Pinpoint the cell where the given text exists, returning its (X, Y) midpoint coordinate. 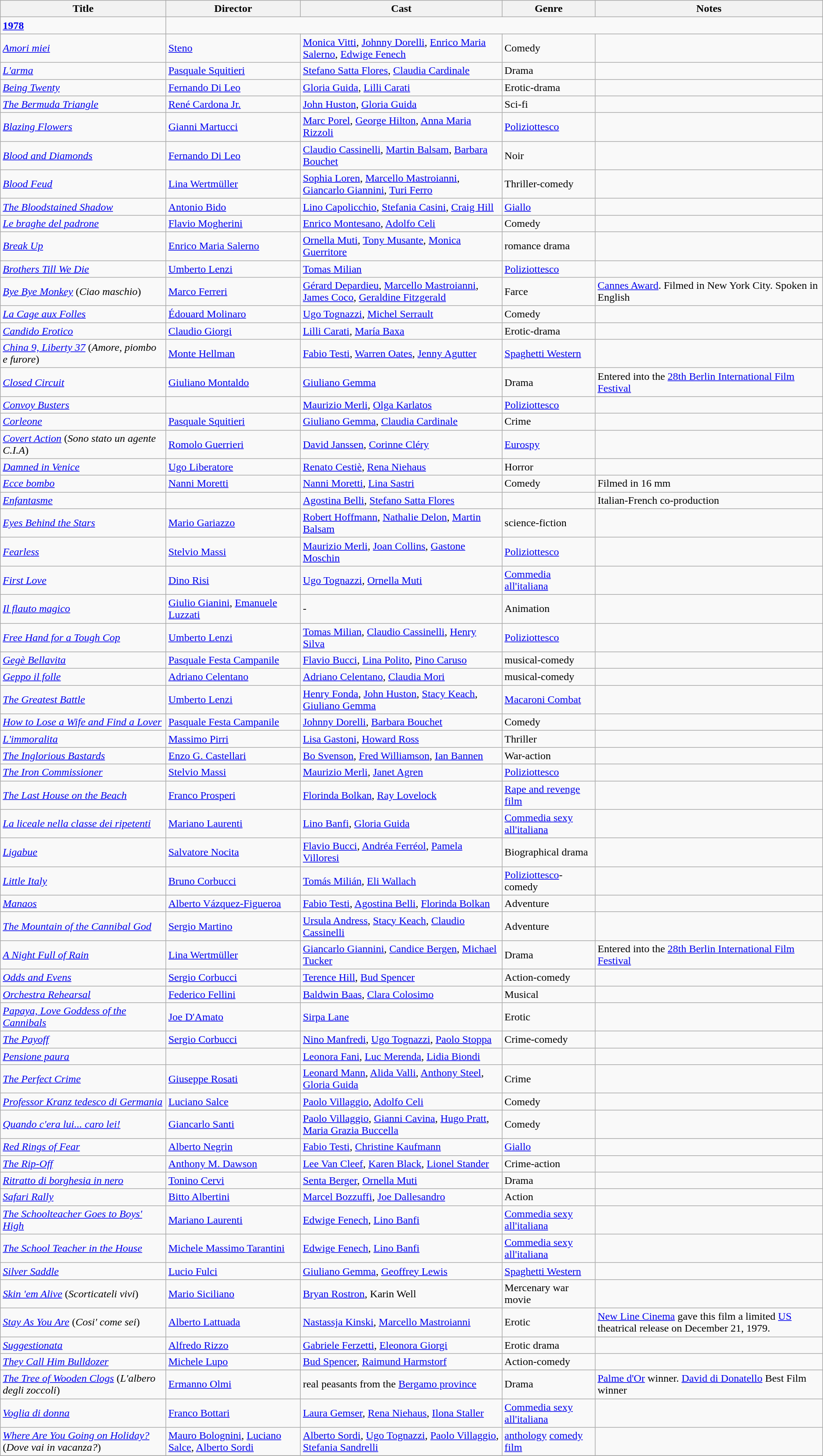
Tonino Cervi (233, 1180)
Where Are You Going on Holiday? (Dove vai in vacanza?) (84, 1442)
Giulio Gianini, Emanuele Luzzati (233, 608)
Director (233, 9)
Bo Svenson, Fred Williamson, Ian Bannen (401, 756)
Lucio Fulci (233, 1271)
Red Rings of Fear (84, 1147)
Monte Hellman (233, 353)
Joe D'Amato (233, 1017)
Blood Feud (84, 184)
Odds and Evens (84, 977)
Adriano Celentano, Claudia Mori (401, 677)
Lino Capolicchio, Stefania Casini, Craig Hill (401, 207)
Nastassja Kinski, Marcello Mastroianni (401, 1322)
Ornella Muti, Tony Musante, Monica Guerritore (401, 246)
Flavio Mogherini (233, 223)
Tomás Milián, Eli Wallach (401, 881)
Ritratto di borghesia in nero (84, 1180)
L'arma (84, 71)
Johnny Dorelli, Barbara Bouchet (401, 722)
Genre (549, 9)
Giuseppe Rosati (233, 1079)
The Bermuda Triangle (84, 104)
Suggestionata (84, 1345)
Stefano Satta Flores, Claudia Cardinale (401, 71)
Professor Kranz tedesco di Germania (84, 1102)
Sci-fi (549, 104)
Enrico Maria Salerno (233, 246)
Maurizio Merli, Joan Collins, Gastone Moschin (401, 551)
Nanni Moretti (233, 484)
Geppo il folle (84, 677)
Mercenary war movie (549, 1293)
Il flauto magico (84, 608)
War-action (549, 756)
Paolo Villaggio, Adolfo Celi (401, 1102)
The Mountain of the Cannibal God (84, 926)
Rape and revenge film (549, 795)
Maurizio Merli, Janet Agren (401, 772)
Closed Circuit (84, 382)
Monica Vitti, Johnny Dorelli, Enrico Maria Salerno, Edwige Fenech (401, 48)
Italian-French co-production (709, 500)
Gloria Guida, Lilli Carati (401, 87)
Commedia all'italiana (549, 580)
Robert Hoffmann, Nathalie Delon, Martin Balsam (401, 523)
Fabio Testi, Warren Oates, Jenny Agutter (401, 353)
Horror (549, 467)
Covert Action (Sono stato un agente C.I.A) (84, 444)
Giuliano Gemma (401, 382)
Giuliano Gemma, Geoffrey Lewis (401, 1271)
Alberto Sordi, Ugo Tognazzi, Paolo Villaggio, Stefania Sandrelli (401, 1442)
Luciano Salce (233, 1102)
Sergio Martino (233, 926)
Adriano Celentano (233, 677)
Renato Cestiè, Rena Niehaus (401, 467)
Alberto Negrin (233, 1147)
Ursula Andress, Stacy Keach, Claudio Cassinelli (401, 926)
Bryan Rostron, Karin Well (401, 1293)
anthology comedy film (549, 1442)
Sirpa Lane (401, 1017)
Filmed in 16 mm (709, 484)
Convoy Busters (84, 405)
Tomas Milian (401, 269)
Ugo Tognazzi, Ornella Muti (401, 580)
The Greatest Battle (84, 700)
Eurospy (549, 444)
Florinda Bolkan, Ray Lovelock (401, 795)
Poliziottesco-comedy (549, 881)
Ermanno Olmi (233, 1385)
The Last House on the Beach (84, 795)
Henry Fonda, John Huston, Stacy Keach, Giuliano Gemma (401, 700)
Gabriele Ferzetti, Eleonora Giorgi (401, 1345)
Voglia di donna (84, 1413)
Enfantasme (84, 500)
Bye Bye Monkey (Ciao maschio) (84, 292)
Federico Fellini (233, 994)
Mario Siciliano (233, 1293)
Steno (233, 48)
Terence Hill, Bud Spencer (401, 977)
Papaya, Love Goddess of the Cannibals (84, 1017)
The Inglorious Bastards (84, 756)
Break Up (84, 246)
Giancarlo Giannini, Candice Bergen, Michael Tucker (401, 955)
The Bloodstained Shadow (84, 207)
The Tree of Wooden Clogs (L'albero degli zoccoli) (84, 1385)
Biographical drama (549, 852)
Maurizio Merli, Olga Karlatos (401, 405)
Erotic drama (549, 1345)
Cast (401, 9)
Blood and Diamonds (84, 156)
Massimo Pirri (233, 739)
Blazing Flowers (84, 127)
Giuliano Montaldo (233, 382)
Eyes Behind the Stars (84, 523)
Nino Manfredi, Ugo Tognazzi, Paolo Stoppa (401, 1040)
Dino Risi (233, 580)
Alberto Lattuada (233, 1322)
Mario Gariazzo (233, 523)
Ugo Liberatore (233, 467)
The Perfect Crime (84, 1079)
Crime-comedy (549, 1040)
Quando c'era lui... caro lei! (84, 1125)
Alfredo Rizzo (233, 1345)
They Call Him Bulldozer (84, 1362)
Notes (709, 9)
Crime-action (549, 1164)
Macaroni Combat (549, 700)
Agostina Belli, Stefano Satta Flores (401, 500)
How to Lose a Wife and Find a Lover (84, 722)
Michele Massimo Tarantini (233, 1249)
Baldwin Baas, Clara Colosimo (401, 994)
Le braghe del padrone (84, 223)
China 9, Liberty 37 (Amore, piombo e furore) (84, 353)
Anthony M. Dawson (233, 1164)
Farce (549, 292)
Corleone (84, 422)
La Cage aux Folles (84, 314)
Manaos (84, 903)
Lino Banfi, Gloria Guida (401, 824)
Candido Erotico (84, 331)
Nanni Moretti, Lina Sastri (401, 484)
Franco Bottari (233, 1413)
Silver Saddle (84, 1271)
La liceale nella classe dei ripetenti (84, 824)
Claudio Cassinelli, Martin Balsam, Barbara Bouchet (401, 156)
Fabio Testi, Agostina Belli, Florinda Bolkan (401, 903)
The Iron Commissioner (84, 772)
Pensione paura (84, 1056)
Marcel Bozzuffi, Joe Dallesandro (401, 1197)
science-fiction (549, 523)
New Line Cinema gave this film a limited US theatrical release on December 21, 1979. (709, 1322)
René Cardona Jr. (233, 104)
First Love (84, 580)
- (401, 608)
Action (549, 1197)
Skin 'em Alive (Scorticateli vivi) (84, 1293)
Sophia Loren, Marcello Mastroianni, Giancarlo Giannini, Turi Ferro (401, 184)
Leonora Fani, Luc Merenda, Lidia Biondi (401, 1056)
Palme d'Or winner. David di Donatello Best Film winner (709, 1385)
Being Twenty (84, 87)
The Schoolteacher Goes to Boys' High (84, 1219)
L'immoralita (84, 739)
Senta Berger, Ornella Muti (401, 1180)
Michele Lupo (233, 1362)
David Janssen, Corinne Cléry (401, 444)
A Night Full of Rain (84, 955)
Orchestra Rehearsal (84, 994)
Giuliano Gemma, Claudia Cardinale (401, 422)
Salvatore Nocita (233, 852)
Édouard Molinaro (233, 314)
real peasants from the Bergamo province (401, 1385)
Marc Porel, George Hilton, Anna Maria Rizzoli (401, 127)
Antonio Bido (233, 207)
Ecce bombo (84, 484)
Tomas Milian, Claudio Cassinelli, Henry Silva (401, 637)
Thriller (549, 739)
Romolo Guerrieri (233, 444)
Leonard Mann, Alida Valli, Anthony Steel, Gloria Guida (401, 1079)
Gianni Martucci (233, 127)
Little Italy (84, 881)
The Rip-Off (84, 1164)
Ugo Tognazzi, Michel Serrault (401, 314)
Ligabue (84, 852)
Enzo G. Castellari (233, 756)
Stay As You Are (Cosi' come sei) (84, 1322)
Fearless (84, 551)
Amori miei (84, 48)
Damned in Venice (84, 467)
Gegè Bellavita (84, 660)
1978 (84, 25)
Marco Ferreri (233, 292)
Bitto Albertini (233, 1197)
Laura Gemser, Rena Niehaus, Ilona Staller (401, 1413)
The School Teacher in the House (84, 1249)
Franco Prosperi (233, 795)
Brothers Till We Die (84, 269)
Noir (549, 156)
Lee Van Cleef, Karen Black, Lionel Stander (401, 1164)
Cannes Award. Filmed in New York City. Spoken in English (709, 292)
romance drama (549, 246)
Paolo Villaggio, Gianni Cavina, Hugo Pratt, Maria Grazia Buccella (401, 1125)
Gérard Depardieu, Marcello Mastroianni, James Coco, Geraldine Fitzgerald (401, 292)
Lisa Gastoni, Howard Ross (401, 739)
Mauro Bolognini, Luciano Salce, Alberto Sordi (233, 1442)
Alberto Vázquez-Figueroa (233, 903)
Flavio Bucci, Lina Polito, Pino Caruso (401, 660)
Thriller-comedy (549, 184)
Flavio Bucci, Andréa Ferréol, Pamela Villoresi (401, 852)
Title (84, 9)
Fabio Testi, Christine Kaufmann (401, 1147)
Animation (549, 608)
Bud Spencer, Raimund Harmstorf (401, 1362)
Free Hand for a Tough Cop (84, 637)
Lilli Carati, María Baxa (401, 331)
Musical (549, 994)
Claudio Giorgi (233, 331)
The Payoff (84, 1040)
John Huston, Gloria Guida (401, 104)
Safari Rally (84, 1197)
Giancarlo Santi (233, 1125)
Enrico Montesano, Adolfo Celi (401, 223)
Bruno Corbucci (233, 881)
